Find where the given text appears and provide that cell's center as [x, y] coordinate. 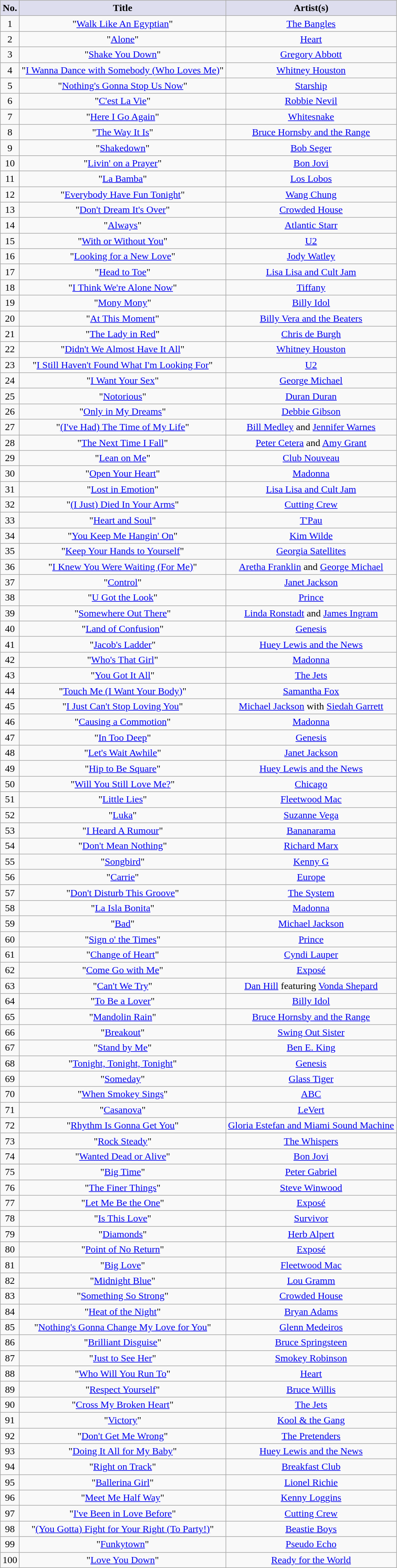
40 [10, 629]
"La Isla Bonita" [123, 908]
Starship [311, 86]
"(I've Had) The Time of My Life" [123, 427]
13 [10, 210]
Bryan Adams [311, 1312]
"I Knew You Were Waiting (For Me)" [123, 567]
"Midnight Blue" [123, 1281]
8 [10, 132]
22 [10, 349]
94 [10, 1467]
"Love You Down" [123, 1560]
30 [10, 474]
99 [10, 1544]
42 [10, 660]
69 [10, 1079]
61 [10, 955]
"I've Been in Love Before" [123, 1513]
21 [10, 334]
No. [10, 8]
"The Finer Things" [123, 1188]
"In Too Deep" [123, 738]
"Hip to Be Square" [123, 769]
"Big Love" [123, 1265]
Michael Jackson [311, 923]
"Point of No Return" [123, 1250]
28 [10, 442]
67 [10, 1048]
"Meet Me Half Way" [123, 1498]
"The Next Time I Fall" [123, 442]
"Don't Mean Nothing" [123, 846]
2 [10, 39]
19 [10, 303]
"When Smokey Sings" [123, 1094]
LeVert [311, 1110]
"Something So Strong" [123, 1296]
88 [10, 1374]
"Touch Me (I Want Your Body)" [123, 691]
57 [10, 892]
"Breakout" [123, 1032]
"Rock Steady" [123, 1141]
"Will You Still Love Me?" [123, 784]
"Walk Like An Egyptian" [123, 24]
"Don't Get Me Wrong" [123, 1435]
23 [10, 365]
80 [10, 1250]
9 [10, 148]
Kenny G [311, 861]
Wang Chung [311, 194]
83 [10, 1296]
Debbie Gibson [311, 411]
Linda Ronstadt and James Ingram [311, 613]
72 [10, 1125]
Chris de Burgh [311, 334]
"Diamonds" [123, 1234]
"(I Just) Died In Your Arms" [123, 505]
Gregory Abbott [311, 55]
Cyndi Lauper [311, 955]
Glenn Medeiros [311, 1327]
Glass Tiger [311, 1079]
Whitesnake [311, 117]
The Whispers [311, 1141]
18 [10, 287]
Peter Gabriel [311, 1172]
"Here I Go Again" [123, 117]
54 [10, 846]
"Don't Dream It's Over" [123, 210]
"Heat of the Night" [123, 1312]
"U Got the Look" [123, 598]
"Let Me Be the One" [123, 1203]
31 [10, 489]
Atlantic Starr [311, 225]
17 [10, 272]
"Mandolin Rain" [123, 1017]
"Didn't We Almost Have It All" [123, 349]
100 [10, 1560]
89 [10, 1389]
95 [10, 1482]
"Alone" [123, 39]
"Is This Love" [123, 1219]
48 [10, 753]
"Notorious" [123, 396]
58 [10, 908]
4 [10, 70]
"Ballerina Girl" [123, 1482]
Michael Jackson with Siedah Garrett [311, 707]
38 [10, 598]
T'Pau [311, 520]
45 [10, 707]
97 [10, 1513]
Europe [311, 877]
Beastie Boys [311, 1529]
Aretha Franklin and George Michael [311, 567]
14 [10, 225]
Pseudo Echo [311, 1544]
Chicago [311, 784]
11 [10, 179]
5 [10, 86]
Robbie Nevil [311, 101]
George Michael [311, 380]
68 [10, 1063]
"Who's That Girl" [123, 660]
Jody Watley [311, 256]
Artist(s) [311, 8]
98 [10, 1529]
"Right on Track" [123, 1467]
Ready for the World [311, 1560]
71 [10, 1110]
"Mony Mony" [123, 303]
"Heart and Soul" [123, 520]
53 [10, 830]
"Let's Wait Awhile" [123, 753]
Kool & the Gang [311, 1420]
"Someday" [123, 1079]
49 [10, 769]
Richard Marx [311, 846]
"Nothing's Gonna Stop Us Now" [123, 86]
39 [10, 613]
62 [10, 970]
"La Bamba" [123, 179]
"Lost in Emotion" [123, 489]
93 [10, 1451]
47 [10, 738]
36 [10, 567]
"Luka" [123, 815]
26 [10, 411]
74 [10, 1156]
"Control" [123, 582]
"With or Without You" [123, 241]
82 [10, 1281]
"Little Lies" [123, 799]
Tiffany [311, 287]
27 [10, 427]
"Nothing's Gonna Change My Love for You" [123, 1327]
Steve Winwood [311, 1188]
81 [10, 1265]
"Big Time" [123, 1172]
37 [10, 582]
55 [10, 861]
"Lean on Me" [123, 458]
41 [10, 644]
59 [10, 923]
73 [10, 1141]
Gloria Estefan and Miami Sound Machine [311, 1125]
77 [10, 1203]
34 [10, 536]
"Brilliant Disguise" [123, 1343]
3 [10, 55]
"Funkytown" [123, 1544]
"Only in My Dreams" [123, 411]
"Sign o' the Times" [123, 939]
Suzanne Vega [311, 815]
Lou Gramm [311, 1281]
"Respect Yourself" [123, 1389]
43 [10, 675]
"Jacob's Ladder" [123, 644]
"Can't We Try" [123, 986]
44 [10, 691]
75 [10, 1172]
24 [10, 380]
60 [10, 939]
"I Wanna Dance with Somebody (Who Loves Me)" [123, 70]
92 [10, 1435]
"Stand by Me" [123, 1048]
96 [10, 1498]
Billy Vera and the Beaters [311, 318]
Club Nouveau [311, 458]
"Shake You Down" [123, 55]
"Bad" [123, 923]
"You Keep Me Hangin' On" [123, 536]
"Open Your Heart" [123, 474]
"Victory" [123, 1420]
"Wanted Dead or Alive" [123, 1156]
6 [10, 101]
"Doing It All for My Baby" [123, 1451]
"You Got It All" [123, 675]
Bob Seger [311, 148]
32 [10, 505]
ABC [311, 1094]
66 [10, 1032]
"Songbird" [123, 861]
"Who Will You Run To" [123, 1374]
Breakfast Club [311, 1467]
90 [10, 1405]
"Land of Confusion" [123, 629]
"I Want Your Sex" [123, 380]
Dan Hill featuring Vonda Shepard [311, 986]
63 [10, 986]
"Carrie" [123, 877]
"The Lady in Red" [123, 334]
The Pretenders [311, 1435]
25 [10, 396]
"Head to Toe" [123, 272]
Swing Out Sister [311, 1032]
52 [10, 815]
"Rhythm Is Gonna Get You" [123, 1125]
12 [10, 194]
"Come Go with Me" [123, 970]
91 [10, 1420]
"(You Gotta) Fight for Your Right (To Party!)" [123, 1529]
86 [10, 1343]
"The Way It Is" [123, 132]
Herb Alpert [311, 1234]
"Casanova" [123, 1110]
"Cross My Broken Heart" [123, 1405]
"Causing a Commotion" [123, 722]
Title [123, 8]
85 [10, 1327]
35 [10, 551]
Kenny Loggins [311, 1498]
Samantha Fox [311, 691]
"C'est La Vie" [123, 101]
16 [10, 256]
20 [10, 318]
"Everybody Have Fun Tonight" [123, 194]
"Looking for a New Love" [123, 256]
Lionel Richie [311, 1482]
50 [10, 784]
"To Be a Lover" [123, 1001]
65 [10, 1017]
84 [10, 1312]
Smokey Robinson [311, 1358]
Georgia Satellites [311, 551]
87 [10, 1358]
"I Think We're Alone Now" [123, 287]
79 [10, 1234]
1 [10, 24]
"Somewhere Out There" [123, 613]
"Just to See Her" [123, 1358]
33 [10, 520]
"Shakedown" [123, 148]
Duran Duran [311, 396]
The Bangles [311, 24]
Kim Wilde [311, 536]
"At This Moment" [123, 318]
29 [10, 458]
10 [10, 163]
"I Just Can't Stop Loving You" [123, 707]
64 [10, 1001]
"Change of Heart" [123, 955]
Peter Cetera and Amy Grant [311, 442]
Ben E. King [311, 1048]
Bruce Willis [311, 1389]
Bananarama [311, 830]
Bill Medley and Jennifer Warnes [311, 427]
"I Heard A Rumour" [123, 830]
"Don't Disturb This Groove" [123, 892]
"Keep Your Hands to Yourself" [123, 551]
51 [10, 799]
70 [10, 1094]
76 [10, 1188]
"I Still Haven't Found What I'm Looking For" [123, 365]
15 [10, 241]
46 [10, 722]
"Tonight, Tonight, Tonight" [123, 1063]
"Livin' on a Prayer" [123, 163]
The System [311, 892]
56 [10, 877]
Bruce Springsteen [311, 1343]
78 [10, 1219]
Survivor [311, 1219]
"Always" [123, 225]
Los Lobos [311, 179]
7 [10, 117]
